Return (x, y) of the center of cell containing provided text 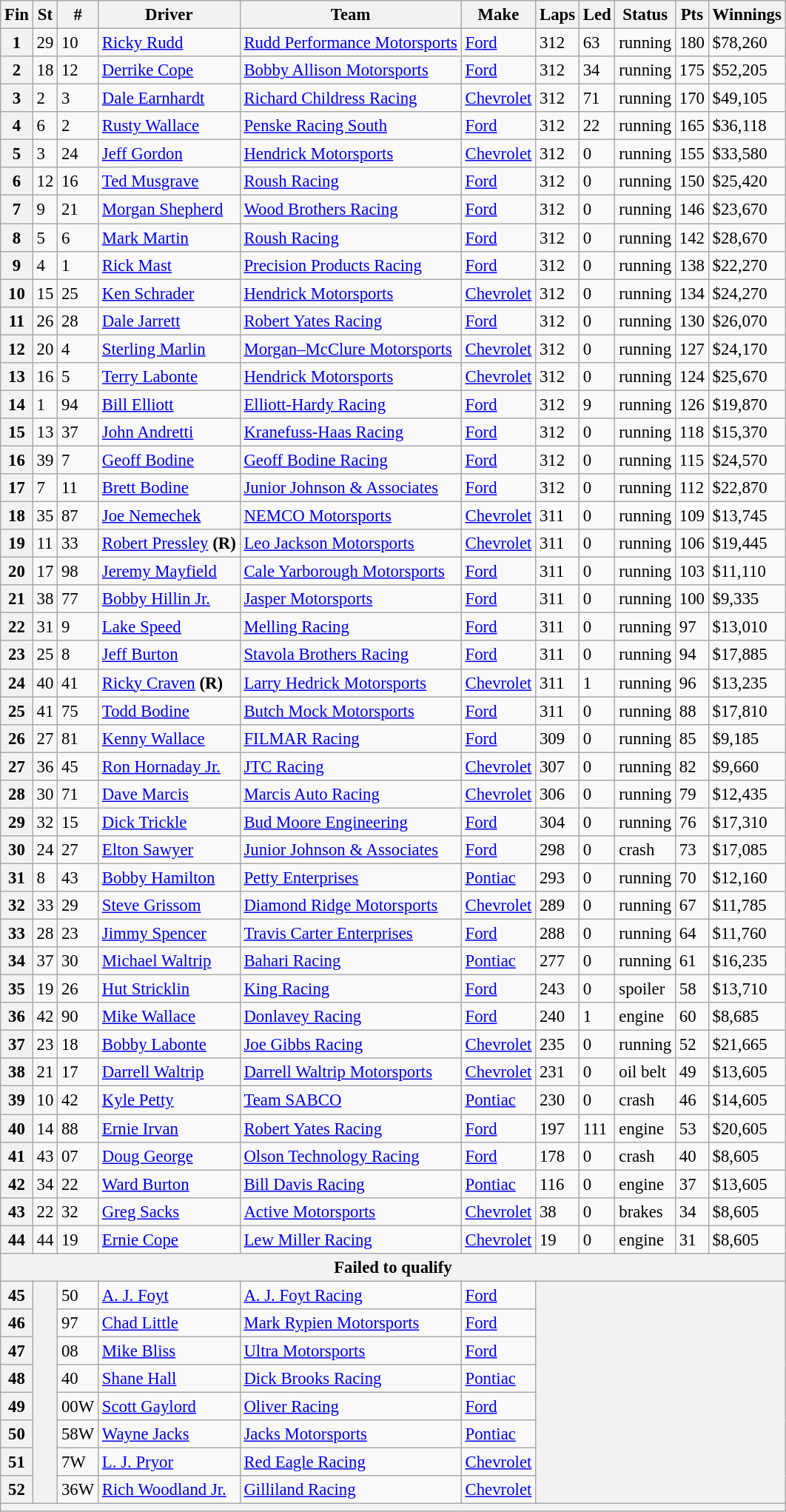
112 (691, 488)
243 (558, 989)
307 (558, 766)
$24,270 (747, 293)
Bill Elliott (169, 404)
Fin (17, 15)
309 (558, 738)
King Racing (351, 989)
$14,605 (747, 1100)
Joe Gibbs Racing (351, 1045)
Robert Pressley (R) (169, 543)
Bobby Hillin Jr. (169, 599)
Wood Brothers Racing (351, 210)
175 (691, 70)
240 (558, 1017)
Led (597, 15)
Mark Rypien Motorsports (351, 1323)
Diamond Ridge Motorsports (351, 906)
90 (78, 1017)
$22,270 (747, 265)
Kenny Wallace (169, 738)
124 (691, 377)
Derrike Cope (169, 70)
235 (558, 1045)
Sterling Marlin (169, 349)
$11,760 (747, 934)
Ricky Rudd (169, 43)
$15,370 (747, 432)
Terry Labonte (169, 377)
51 (17, 1462)
FILMAR Racing (351, 738)
John Andretti (169, 432)
Todd Bodine (169, 711)
$36,118 (747, 126)
53 (691, 1128)
$17,885 (747, 655)
Chad Little (169, 1323)
$25,670 (747, 377)
NEMCO Motorsports (351, 516)
Joe Nemechek (169, 516)
Travis Carter Enterprises (351, 934)
293 (558, 877)
$78,260 (747, 43)
$24,570 (747, 460)
81 (78, 738)
Scott Gaylord (169, 1407)
Dick Brooks Racing (351, 1379)
165 (691, 126)
85 (691, 738)
127 (691, 349)
07 (78, 1156)
Pts (691, 15)
Winnings (747, 15)
Cale Yarborough Motorsports (351, 572)
130 (691, 321)
Elliott-Hardy Racing (351, 404)
Jasper Motorsports (351, 599)
Olson Technology Racing (351, 1156)
231 (558, 1073)
103 (691, 572)
289 (558, 906)
298 (558, 850)
Butch Mock Motorsports (351, 711)
82 (691, 766)
Greg Sacks (169, 1211)
Morgan Shepherd (169, 210)
St (44, 15)
Kyle Petty (169, 1100)
Jacks Motorsports (351, 1434)
A. J. Foyt (169, 1295)
87 (78, 516)
$26,070 (747, 321)
$13,235 (747, 683)
Dale Earnhardt (169, 98)
111 (597, 1128)
$8,685 (747, 1017)
63 (597, 43)
Ernie Irvan (169, 1128)
Precision Products Racing (351, 265)
$17,085 (747, 850)
Melling Racing (351, 627)
Ultra Motorsports (351, 1351)
$9,660 (747, 766)
$13,745 (747, 516)
Bahari Racing (351, 961)
Laps (558, 15)
Penske Racing South (351, 126)
$11,110 (747, 572)
$23,670 (747, 210)
96 (691, 683)
Mike Bliss (169, 1351)
Jeff Gordon (169, 154)
98 (78, 572)
60 (691, 1017)
Donlavey Racing (351, 1017)
61 (691, 961)
08 (78, 1351)
Jimmy Spencer (169, 934)
150 (691, 181)
00W (78, 1407)
Bobby Labonte (169, 1045)
Failed to qualify (393, 1268)
Ron Hornaday Jr. (169, 766)
Lake Speed (169, 627)
JTC Racing (351, 766)
7W (78, 1462)
Hut Stricklin (169, 989)
170 (691, 98)
142 (691, 238)
Darrell Waltrip (169, 1073)
$19,445 (747, 543)
106 (691, 543)
73 (691, 850)
$9,185 (747, 738)
$20,605 (747, 1128)
Make (498, 15)
$21,665 (747, 1045)
Dale Jarrett (169, 321)
115 (691, 460)
oil belt (645, 1073)
Team SABCO (351, 1100)
brakes (645, 1211)
Ken Schrader (169, 293)
197 (558, 1128)
64 (691, 934)
$13,710 (747, 989)
Rich Woodland Jr. (169, 1490)
Marcis Auto Racing (351, 795)
Oliver Racing (351, 1407)
Team (351, 15)
146 (691, 210)
Steve Grissom (169, 906)
Geoff Bodine (169, 460)
Dave Marcis (169, 795)
Gilliland Racing (351, 1490)
Status (645, 15)
Bill Davis Racing (351, 1184)
Bobby Allison Motorsports (351, 70)
Stavola Brothers Racing (351, 655)
$25,420 (747, 181)
$11,785 (747, 906)
Jeremy Mayfield (169, 572)
138 (691, 265)
$19,870 (747, 404)
Doug George (169, 1156)
116 (558, 1184)
155 (691, 154)
Mike Wallace (169, 1017)
Lew Miller Racing (351, 1240)
Geoff Bodine Racing (351, 460)
Shane Hall (169, 1379)
Active Motorsports (351, 1211)
$13,010 (747, 627)
178 (558, 1156)
48 (17, 1379)
304 (558, 822)
126 (691, 404)
118 (691, 432)
Dick Trickle (169, 822)
# (78, 15)
$12,160 (747, 877)
76 (691, 822)
$22,870 (747, 488)
Brett Bodine (169, 488)
$17,310 (747, 822)
$49,105 (747, 98)
$52,205 (747, 70)
Petty Enterprises (351, 877)
Bobby Hamilton (169, 877)
58 (691, 989)
134 (691, 293)
Darrell Waltrip Motorsports (351, 1073)
$33,580 (747, 154)
$17,810 (747, 711)
Richard Childress Racing (351, 98)
Ernie Cope (169, 1240)
36W (78, 1490)
58W (78, 1434)
Wayne Jacks (169, 1434)
180 (691, 43)
277 (558, 961)
$28,670 (747, 238)
47 (17, 1351)
Kranefuss-Haas Racing (351, 432)
$12,435 (747, 795)
Ward Burton (169, 1184)
Driver (169, 15)
Mark Martin (169, 238)
L. J. Pryor (169, 1462)
230 (558, 1100)
$16,235 (747, 961)
Jeff Burton (169, 655)
70 (691, 877)
Leo Jackson Motorsports (351, 543)
Morgan–McClure Motorsports (351, 349)
Ted Musgrave (169, 181)
Rick Mast (169, 265)
79 (691, 795)
77 (78, 599)
75 (78, 711)
67 (691, 906)
Michael Waltrip (169, 961)
Bud Moore Engineering (351, 822)
Ricky Craven (R) (169, 683)
109 (691, 516)
A. J. Foyt Racing (351, 1295)
100 (691, 599)
spoiler (645, 989)
Rusty Wallace (169, 126)
Rudd Performance Motorsports (351, 43)
$9,335 (747, 599)
288 (558, 934)
Red Eagle Racing (351, 1462)
Larry Hedrick Motorsports (351, 683)
306 (558, 795)
Elton Sawyer (169, 850)
$24,170 (747, 349)
